Detect which cell encompasses the target text, then output its (X, Y) center coordinate. 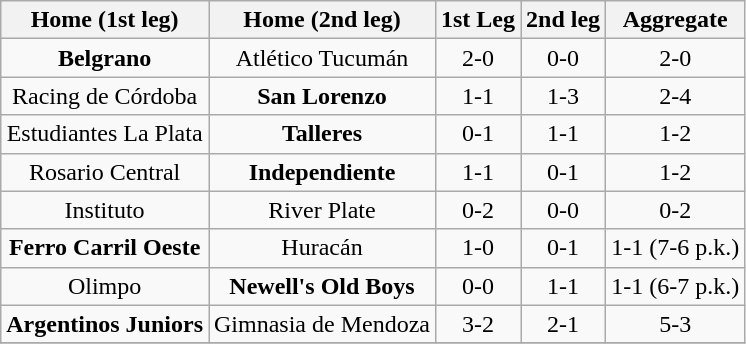
Newell's Old Boys (322, 286)
Estudiantes La Plata (105, 134)
Instituto (105, 210)
Aggregate (676, 20)
Home (2nd leg) (322, 20)
3-2 (478, 324)
1-1 (6-7 p.k.) (676, 286)
Independiente (322, 172)
2-4 (676, 96)
5-3 (676, 324)
Olimpo (105, 286)
Argentinos Juniors (105, 324)
1-1 (7-6 p.k.) (676, 248)
1-0 (478, 248)
Ferro Carril Oeste (105, 248)
Home (1st leg) (105, 20)
Atlético Tucumán (322, 58)
San Lorenzo (322, 96)
2-1 (564, 324)
River Plate (322, 210)
Talleres (322, 134)
2nd leg (564, 20)
1-3 (564, 96)
Racing de Córdoba (105, 96)
Gimnasia de Mendoza (322, 324)
Belgrano (105, 58)
Rosario Central (105, 172)
Huracán (322, 248)
1st Leg (478, 20)
